Extract the (X, Y) coordinate from the center of the cell holding the provided text.  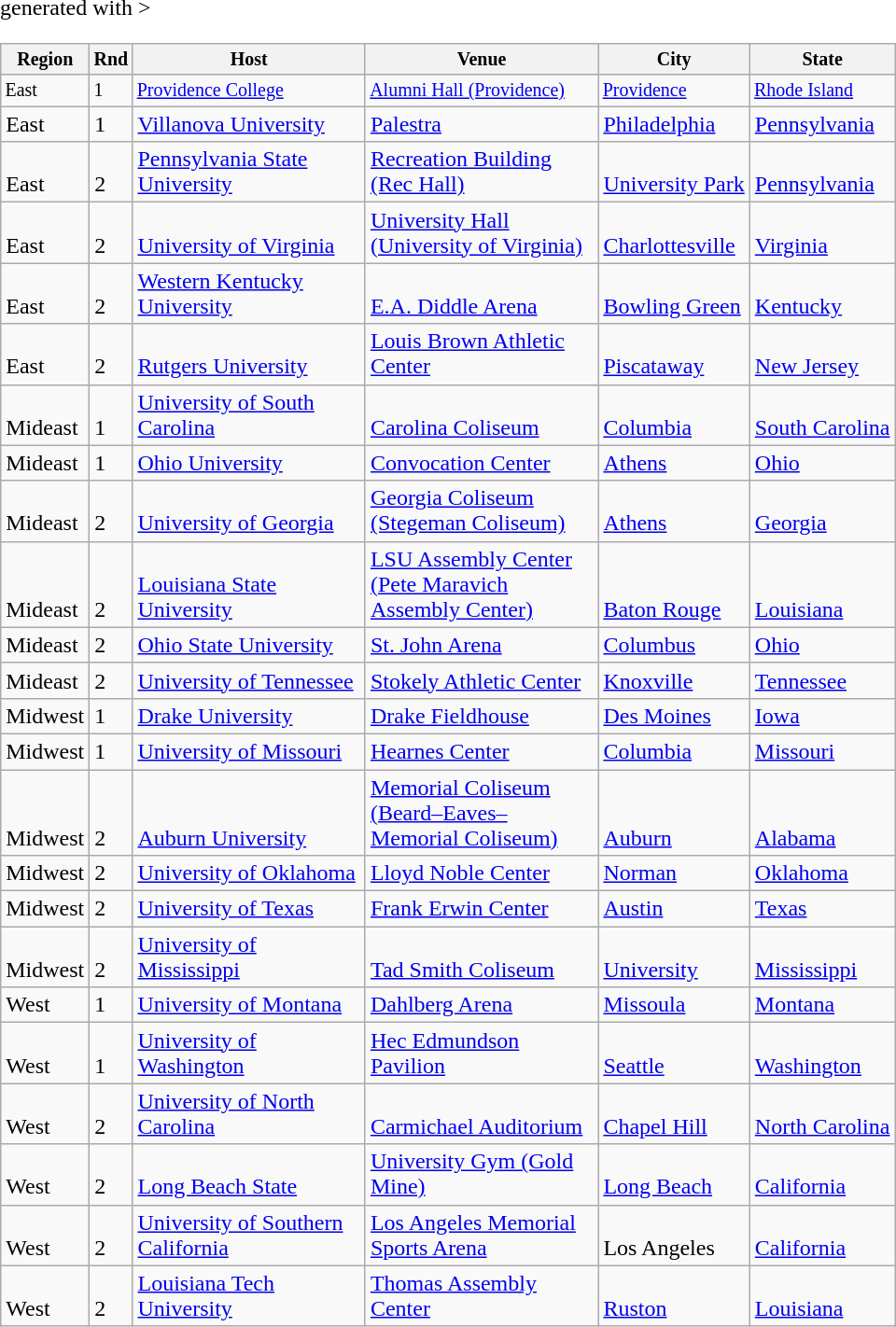
Knoxville (674, 680)
University of Tennessee (248, 680)
Long Beach (674, 1174)
Carmichael Auditorium (482, 1114)
Carolina Coliseum (482, 414)
Columbus (674, 645)
Palestra (482, 124)
Charlottesville (674, 233)
University of Missouri (248, 751)
Kentucky (822, 293)
Montana (822, 1005)
Los Angeles Memorial Sports Arena (482, 1236)
Georgia Coliseum (Stegeman Coliseum) (482, 511)
Washington (822, 1053)
University of Southern California (248, 1236)
Chapel Hill (674, 1114)
Dahlberg Arena (482, 1005)
Memorial Coliseum (Beard–Eaves–Memorial Coliseum) (482, 812)
Philadelphia (674, 124)
Seattle (674, 1053)
University Hall (University of Virginia) (482, 233)
Drake University (248, 716)
University of Oklahoma (248, 873)
Louisiana State University (248, 584)
Alumni Hall (Providence) (482, 90)
Recreation Building (Rec Hall) (482, 172)
Ohio State University (248, 645)
Baton Rouge (674, 584)
University of Montana (248, 1005)
Piscataway (674, 355)
Villanova University (248, 124)
Stokely Athletic Center (482, 680)
Georgia (822, 511)
Ohio University (248, 463)
Auburn University (248, 812)
Los Angeles (674, 1236)
Tad Smith Coliseum (482, 957)
Tennessee (822, 680)
Providence (674, 90)
Rhode Island (822, 90)
University of South Carolina (248, 414)
Frank Erwin Center (482, 909)
Louisiana Tech University (248, 1295)
Louis Brown Athletic Center (482, 355)
Missouri (822, 751)
University of Washington (248, 1053)
Venue (482, 60)
Long Beach State (248, 1174)
Auburn (674, 812)
LSU Assembly Center (Pete Maravich Assembly Center) (482, 584)
Des Moines (674, 716)
Virginia (822, 233)
Hec Edmundson Pavilion (482, 1053)
Oklahoma (822, 873)
Norman (674, 873)
Alabama (822, 812)
Rnd (111, 60)
University (674, 957)
Providence College (248, 90)
University of Texas (248, 909)
Host (248, 60)
Iowa (822, 716)
Hearnes Center (482, 751)
City (674, 60)
North Carolina (822, 1114)
Missoula (674, 1005)
Bowling Green (674, 293)
St. John Arena (482, 645)
University Park (674, 172)
Texas (822, 909)
University of Virginia (248, 233)
State (822, 60)
Mississippi (822, 957)
University of North Carolina (248, 1114)
Convocation Center (482, 463)
University of Mississippi (248, 957)
Drake Fieldhouse (482, 716)
Rutgers University (248, 355)
Lloyd Noble Center (482, 873)
University of Georgia (248, 511)
Pennsylvania State University (248, 172)
Region (45, 60)
Thomas Assembly Center (482, 1295)
South Carolina (822, 414)
New Jersey (822, 355)
University Gym (Gold Mine) (482, 1174)
Ruston (674, 1295)
Austin (674, 909)
E.A. Diddle Arena (482, 293)
Western Kentucky University (248, 293)
